From the cell containing the given text, extract its center point as [x, y] coordinate. 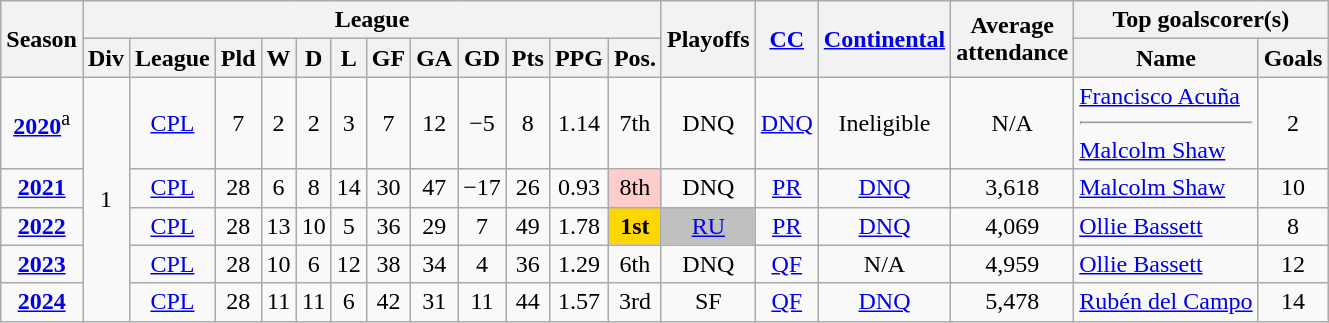
Malcolm Shaw [1166, 188]
4,069 [1012, 226]
3rd [634, 302]
44 [528, 302]
30 [388, 188]
7th [634, 123]
3,618 [1012, 188]
1st [634, 226]
42 [388, 302]
1 [106, 199]
Name [1166, 58]
29 [434, 226]
3 [348, 123]
Rubén del Campo [1166, 302]
Goals [1293, 58]
GF [388, 58]
2021 [42, 188]
Francisco Acuña Malcolm Shaw [1166, 123]
Pos. [634, 58]
2023 [42, 264]
0.93 [578, 188]
49 [528, 226]
Pts [528, 58]
26 [528, 188]
CC [786, 39]
6th [634, 264]
Div [106, 58]
34 [434, 264]
−17 [482, 188]
8th [634, 188]
SF [708, 302]
RU [708, 226]
38 [388, 264]
1.14 [578, 123]
5 [348, 226]
Ineligible [884, 123]
2022 [42, 226]
Pld [238, 58]
2024 [42, 302]
Average attendance [1012, 39]
D [314, 58]
4 [482, 264]
13 [278, 226]
GA [434, 58]
PPG [578, 58]
47 [434, 188]
1.78 [578, 226]
1.57 [578, 302]
W [278, 58]
Continental [884, 39]
Season [42, 39]
−5 [482, 123]
2020a [42, 123]
Top goalscorer(s) [1201, 20]
4,959 [1012, 264]
Playoffs [708, 39]
5,478 [1012, 302]
L [348, 58]
GD [482, 58]
1.29 [578, 264]
31 [434, 302]
